Capture the cell that displays the provided text and extract its (X, Y) central coordinate. 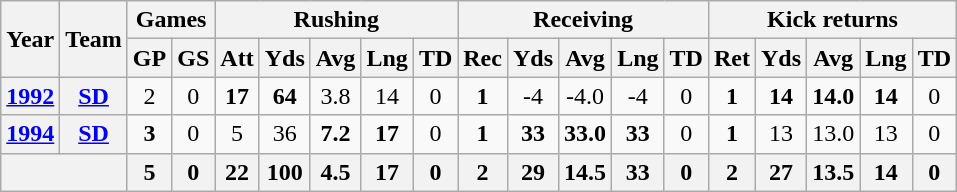
3.8 (336, 96)
-4.0 (586, 96)
Kick returns (832, 20)
22 (237, 172)
Ret (732, 58)
13.0 (834, 134)
4.5 (336, 172)
100 (284, 172)
1994 (30, 134)
Receiving (584, 20)
33.0 (586, 134)
Rushing (336, 20)
GP (149, 58)
Team (94, 39)
Games (170, 20)
Att (237, 58)
Year (30, 39)
1992 (30, 96)
36 (284, 134)
14.5 (586, 172)
14.0 (834, 96)
29 (532, 172)
Rec (483, 58)
27 (782, 172)
64 (284, 96)
3 (149, 134)
7.2 (336, 134)
13.5 (834, 172)
GS (194, 58)
